Pinpoint the cell where the given text exists, returning its [X, Y] midpoint coordinate. 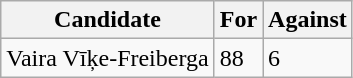
Vaira Vīķe-Freiberga [108, 58]
6 [308, 58]
Against [308, 20]
For [238, 20]
Candidate [108, 20]
88 [238, 58]
